From the cell containing the given text, extract its center point as (X, Y) coordinate. 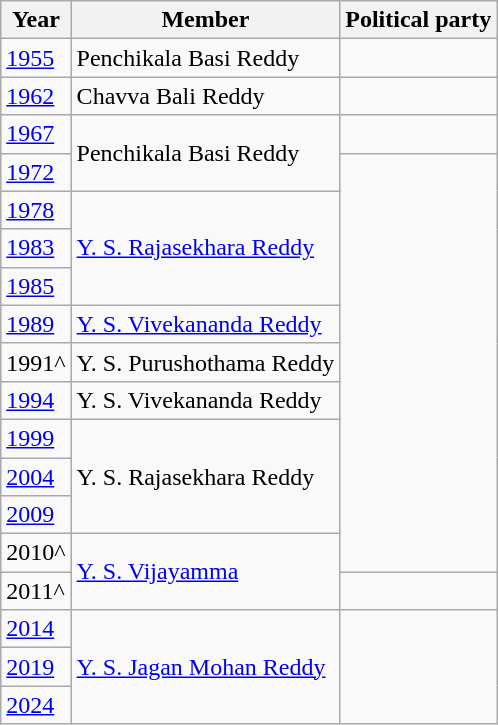
1989 (36, 324)
1972 (36, 172)
2024 (36, 705)
2019 (36, 667)
1962 (36, 96)
2004 (36, 477)
1994 (36, 400)
1978 (36, 210)
Year (36, 20)
1985 (36, 286)
Y. S. Jagan Mohan Reddy (206, 667)
1967 (36, 134)
Chavva Bali Reddy (206, 96)
2014 (36, 629)
1983 (36, 248)
Political party (418, 20)
Member (206, 20)
2010^ (36, 553)
1999 (36, 438)
2009 (36, 515)
2011^ (36, 591)
1955 (36, 58)
1991^ (36, 362)
Y. S. Vijayamma (206, 572)
Y. S. Purushothama Reddy (206, 362)
